Search for the cell housing the specified text and yield its [X, Y] center coordinate. 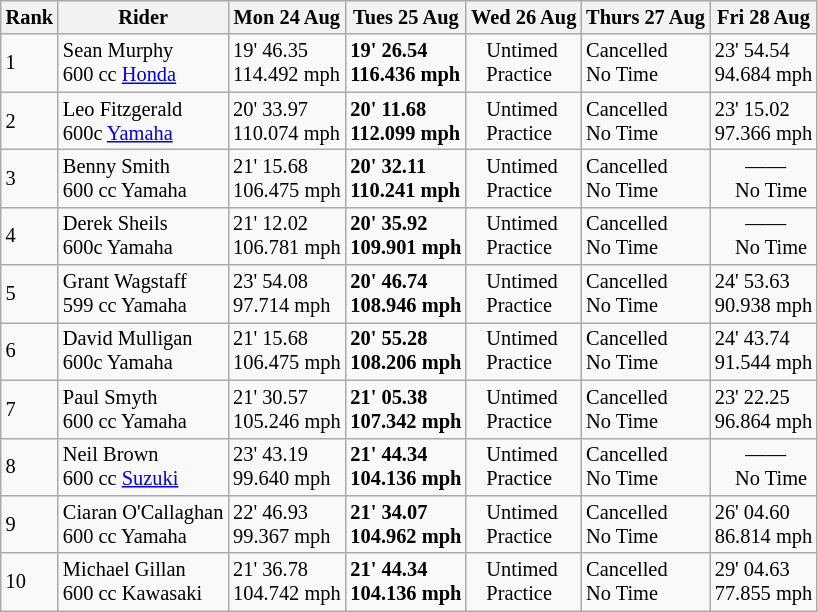
1 [30, 63]
19' 26.54 116.436 mph [406, 63]
23' 15.02 97.366 mph [764, 121]
Sean Murphy 600 cc Honda [143, 63]
Ciaran O'Callaghan 600 cc Yamaha [143, 524]
19' 46.35 114.492 mph [286, 63]
7 [30, 409]
David Mulligan 600c Yamaha [143, 351]
21' 34.07 104.962 mph [406, 524]
8 [30, 467]
9 [30, 524]
Rider [143, 17]
Wed 26 Aug [524, 17]
Leo Fitzgerald 600c Yamaha [143, 121]
Rank [30, 17]
21' 12.02 106.781 mph [286, 236]
24' 43.74 91.544 mph [764, 351]
Tues 25 Aug [406, 17]
6 [30, 351]
26' 04.60 86.814 mph [764, 524]
Neil Brown 600 cc Suzuki [143, 467]
Fri 28 Aug [764, 17]
20' 32.11 110.241 mph [406, 178]
Paul Smyth 600 cc Yamaha [143, 409]
23' 54.08 97.714 mph [286, 294]
20' 55.28 108.206 mph [406, 351]
Mon 24 Aug [286, 17]
21' 30.57 105.246 mph [286, 409]
Grant Wagstaff 599 cc Yamaha [143, 294]
29' 04.63 77.855 mph [764, 582]
23' 22.25 96.864 mph [764, 409]
20' 33.97 110.074 mph [286, 121]
4 [30, 236]
21' 36.78 104.742 mph [286, 582]
Thurs 27 Aug [646, 17]
10 [30, 582]
Michael Gillan 600 cc Kawasaki [143, 582]
2 [30, 121]
20' 46.74 108.946 mph [406, 294]
3 [30, 178]
23' 43.19 99.640 mph [286, 467]
21' 05.38 107.342 mph [406, 409]
5 [30, 294]
22' 46.93 99.367 mph [286, 524]
20' 11.68 112.099 mph [406, 121]
24' 53.63 90.938 mph [764, 294]
Derek Sheils 600c Yamaha [143, 236]
23' 54.54 94.684 mph [764, 63]
20' 35.92 109.901 mph [406, 236]
Benny Smith 600 cc Yamaha [143, 178]
